Identify which cell holds the provided text, then report its (x, y) central coordinate. 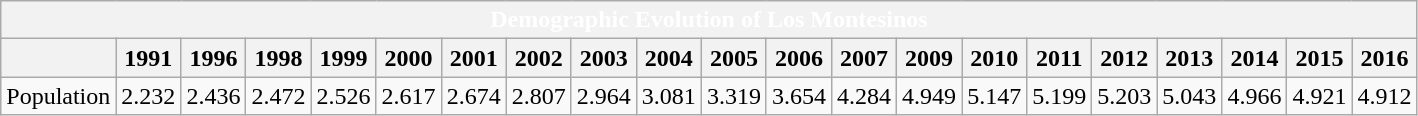
5.043 (1190, 96)
2006 (798, 58)
2012 (1124, 58)
4.284 (864, 96)
5.199 (1060, 96)
1996 (214, 58)
2010 (994, 58)
2004 (668, 58)
2015 (1320, 58)
4.921 (1320, 96)
1999 (344, 58)
2.436 (214, 96)
2009 (930, 58)
2002 (538, 58)
3.654 (798, 96)
2014 (1254, 58)
1998 (278, 58)
2007 (864, 58)
5.203 (1124, 96)
3.319 (734, 96)
2.674 (474, 96)
4.966 (1254, 96)
2001 (474, 58)
3.081 (668, 96)
2.807 (538, 96)
4.949 (930, 96)
2.232 (148, 96)
2013 (1190, 58)
Demographic Evolution of Los Montesinos (709, 20)
5.147 (994, 96)
2.964 (604, 96)
2003 (604, 58)
4.912 (1384, 96)
2000 (408, 58)
2.617 (408, 96)
2.526 (344, 96)
Population (58, 96)
2.472 (278, 96)
2011 (1060, 58)
2005 (734, 58)
2016 (1384, 58)
1991 (148, 58)
